Return [x, y] of the center of cell containing provided text 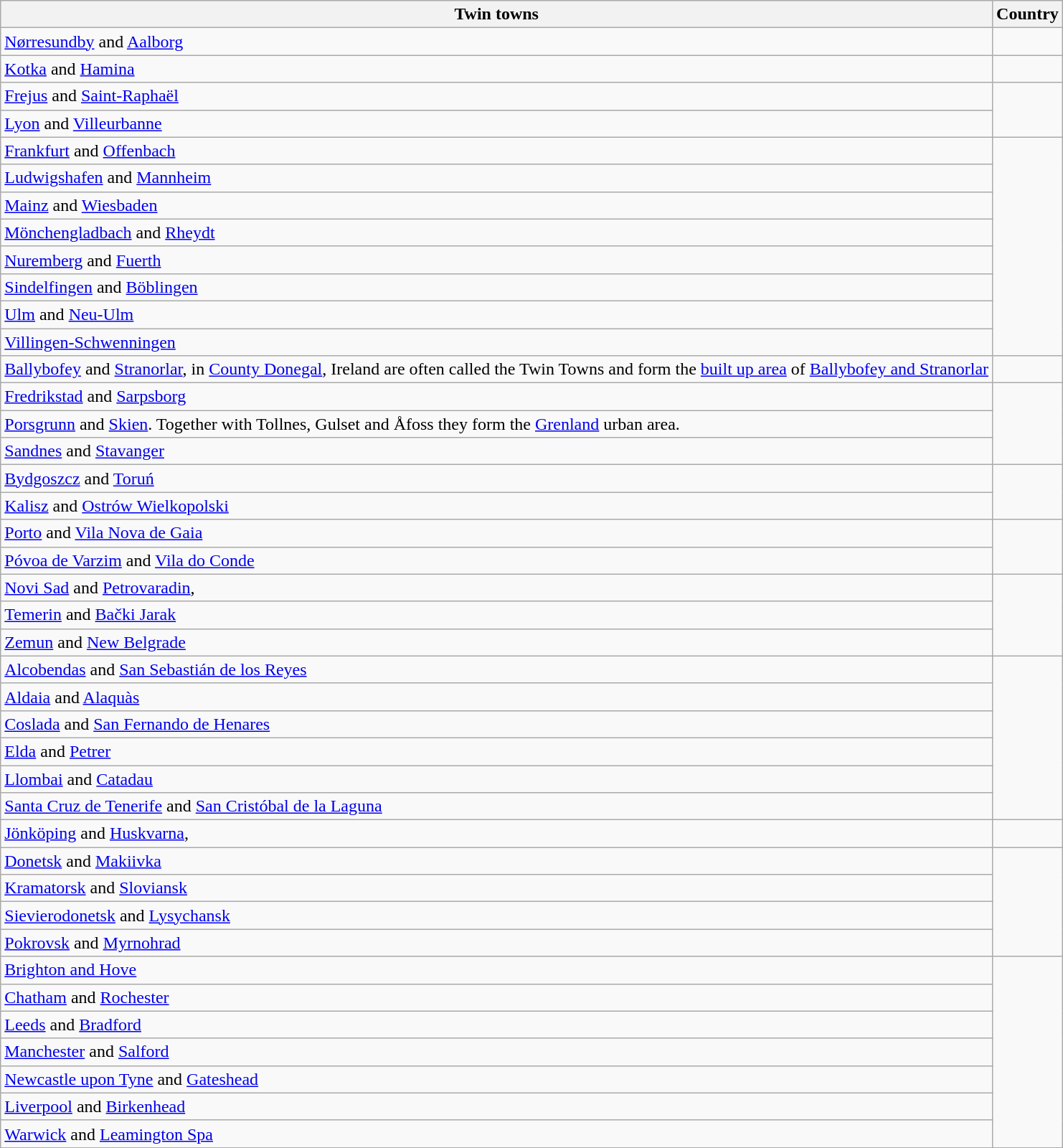
Sindelfingen and Böblingen [496, 287]
Jönköping and Huskvarna, [496, 834]
Mainz and Wiesbaden [496, 205]
Villingen-Schwenningen [496, 342]
Ballybofey and Stranorlar, in County Donegal, Ireland are often called the Twin Towns and form the built up area of Ballybofey and Stranorlar [496, 370]
Sandnes and Stavanger [496, 451]
Temerin and Bački Jarak [496, 615]
Porsgrunn and Skien. Together with Tollnes, Gulset and Åfoss they form the Grenland urban area. [496, 424]
Nuremberg and Fuerth [496, 260]
Ludwigshafen and Mannheim [496, 178]
Ulm and Neu-Ulm [496, 314]
Póvoa de Varzim and Vila do Conde [496, 560]
Mönchengladbach and Rheydt [496, 232]
Coslada and San Fernando de Henares [496, 724]
Donetsk and Makiivka [496, 861]
Aldaia and Alaquàs [496, 697]
Alcobendas and San Sebastián de los Reyes [496, 669]
Santa Cruz de Tenerife and San Cristóbal de la Laguna [496, 806]
Frejus and Saint-Raphaël [496, 96]
Llombai and Catadau [496, 778]
Chatham and Rochester [496, 997]
Bydgoszcz and Toruń [496, 479]
Sievierodonetsk and Lysychansk [496, 916]
Manchester and Salford [496, 1052]
Nørresundby and Aalborg [496, 42]
Kotka and Hamina [496, 69]
Zemun and New Belgrade [496, 642]
Lyon and Villeurbanne [496, 123]
Pokrovsk and Myrnohrad [496, 943]
Elda and Petrer [496, 751]
Porto and Vila Nova de Gaia [496, 533]
Brighton and Hove [496, 970]
Kramatorsk and Sloviansk [496, 888]
Twin towns [496, 14]
Frankfurt and Offenbach [496, 151]
Warwick and Leamington Spa [496, 1134]
Novi Sad and Petrovaradin, [496, 588]
Liverpool and Birkenhead [496, 1106]
Leeds and Bradford [496, 1025]
Kalisz and Ostrów Wielkopolski [496, 506]
Country [1028, 14]
Newcastle upon Tyne and Gateshead [496, 1079]
Fredrikstad and Sarpsborg [496, 397]
